Identify which cell holds the provided text, then report its [X, Y] central coordinate. 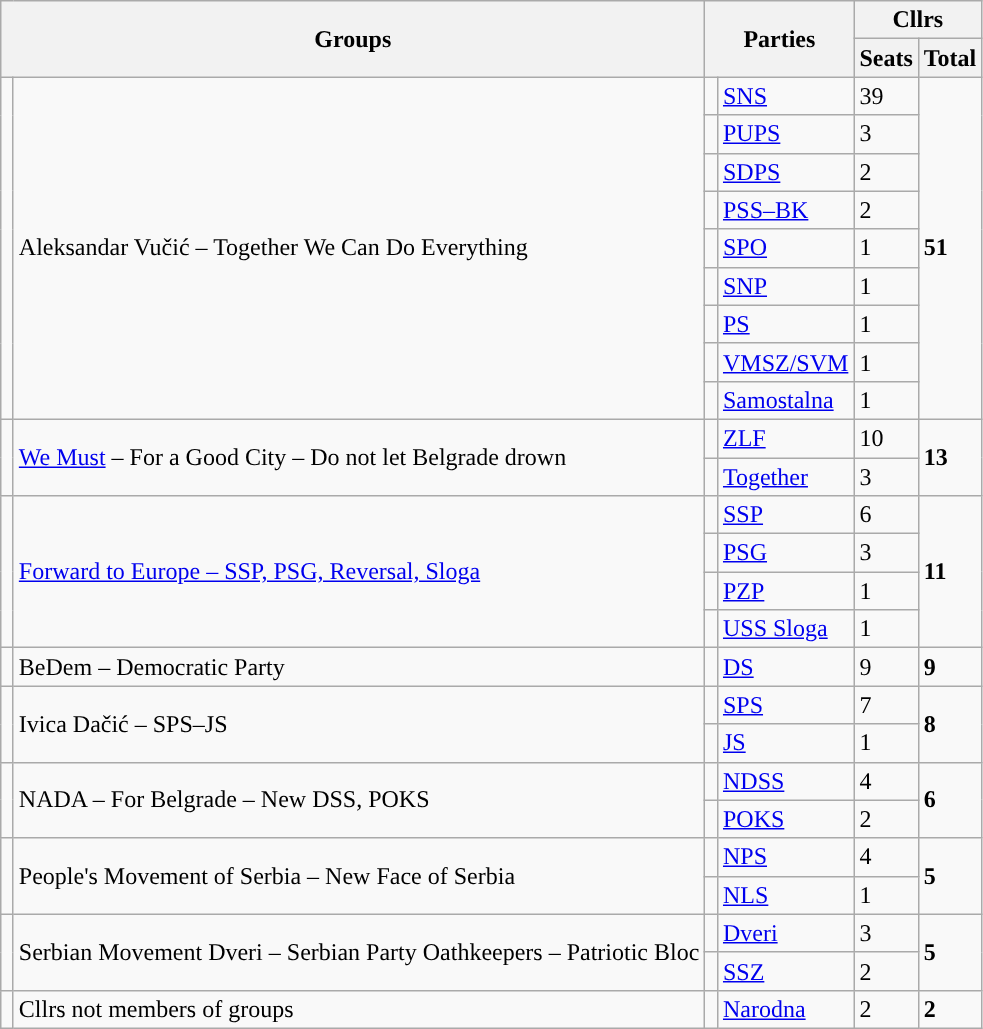
PS [785, 324]
SSZ [785, 971]
NADA – For Belgrade – New DSS, POKS [359, 800]
Seats [886, 58]
POKS [785, 819]
JS [785, 743]
7 [886, 705]
PZP [785, 591]
Dveri [785, 933]
SNS [785, 96]
SPS [785, 705]
ZLF [785, 438]
8 [950, 724]
NDSS [785, 781]
DS [785, 667]
Samostalna [785, 400]
SNP [785, 286]
51 [950, 248]
13 [950, 457]
PSS–BK [785, 210]
10 [886, 438]
Total [950, 58]
Together [785, 477]
USS Sloga [785, 629]
NLS [785, 895]
Cllrs not members of groups [359, 1009]
PSG [785, 553]
Serbian Movement Dveri – Serbian Party Oathkeepers – Patriotic Bloc [359, 952]
BeDem – Democratic Party [359, 667]
39 [886, 96]
PUPS [785, 134]
Ivica Dačić – SPS–JS [359, 724]
Aleksandar Vučić – Together We Can Do Everything [359, 248]
Parties [780, 39]
Groups [353, 39]
Forward to Europe – SSP, PSG, Reversal, Sloga [359, 572]
Narodna [785, 1009]
SSP [785, 515]
NPS [785, 857]
Cllrs [918, 20]
We Must – For a Good City – Do not let Belgrade drown [359, 457]
VMSZ/SVM [785, 362]
11 [950, 572]
SDPS [785, 172]
People's Movement of Serbia – New Face of Serbia [359, 876]
SPO [785, 248]
